Find where the given text appears and provide that cell's center as [X, Y] coordinate. 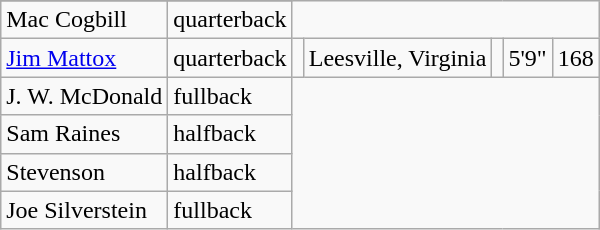
J. W. McDonald [84, 96]
Stevenson [84, 172]
Jim Mattox [84, 58]
5'9" [528, 58]
168 [576, 58]
Leesville, Virginia [398, 58]
Sam Raines [84, 134]
Mac Cogbill [84, 20]
Joe Silverstein [84, 210]
